Identify which cell holds the provided text, then report its [X, Y] central coordinate. 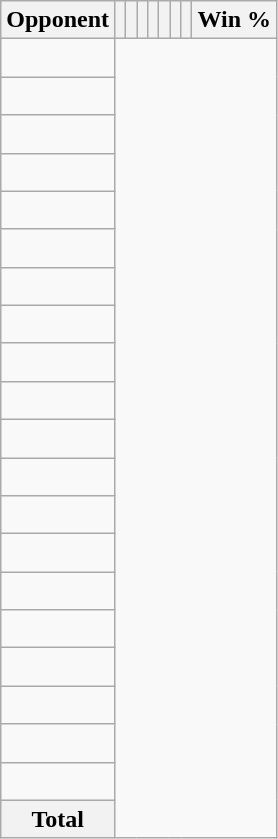
Win % [234, 20]
Opponent [58, 20]
Total [58, 819]
